Return (x, y) of the center of cell containing provided text 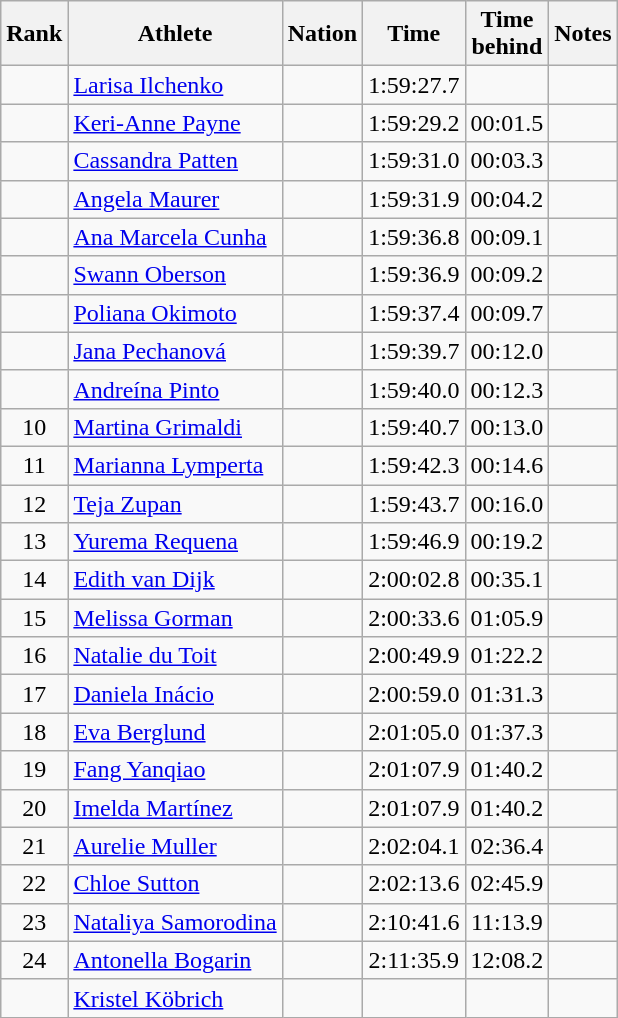
1:59:39.7 (414, 351)
1:59:37.4 (414, 313)
Notes (583, 34)
00:09.2 (507, 275)
02:36.4 (507, 846)
1:59:43.7 (414, 503)
Melissa Gorman (175, 618)
Martina Grimaldi (175, 427)
Angela Maurer (175, 199)
Antonella Bogarin (175, 960)
00:13.0 (507, 427)
1:59:36.8 (414, 237)
00:35.1 (507, 580)
02:45.9 (507, 884)
Larisa Ilchenko (175, 85)
Ana Marcela Cunha (175, 237)
Fang Yanqiao (175, 770)
20 (34, 808)
00:04.2 (507, 199)
01:31.3 (507, 694)
2:11:35.9 (414, 960)
17 (34, 694)
Jana Pechanová (175, 351)
1:59:27.7 (414, 85)
00:09.1 (507, 237)
Nation (322, 34)
01:22.2 (507, 656)
Marianna Lymperta (175, 465)
18 (34, 732)
11 (34, 465)
01:05.9 (507, 618)
Nataliya Samorodina (175, 922)
Kristel Köbrich (175, 998)
1:59:40.7 (414, 427)
Rank (34, 34)
Natalie du Toit (175, 656)
Andreína Pinto (175, 389)
00:12.0 (507, 351)
Edith van Dijk (175, 580)
Aurelie Muller (175, 846)
2:10:41.6 (414, 922)
1:59:42.3 (414, 465)
10 (34, 427)
01:37.3 (507, 732)
12:08.2 (507, 960)
2:00:59.0 (414, 694)
2:00:33.6 (414, 618)
2:02:04.1 (414, 846)
1:59:46.9 (414, 542)
16 (34, 656)
1:59:40.0 (414, 389)
Teja Zupan (175, 503)
00:19.2 (507, 542)
2:01:05.0 (414, 732)
Swann Oberson (175, 275)
Timebehind (507, 34)
1:59:31.9 (414, 199)
2:00:49.9 (414, 656)
22 (34, 884)
Chloe Sutton (175, 884)
Poliana Okimoto (175, 313)
Eva Berglund (175, 732)
00:03.3 (507, 161)
1:59:36.9 (414, 275)
Time (414, 34)
Cassandra Patten (175, 161)
21 (34, 846)
1:59:29.2 (414, 123)
15 (34, 618)
00:14.6 (507, 465)
2:00:02.8 (414, 580)
Yurema Requena (175, 542)
Daniela Inácio (175, 694)
1:59:31.0 (414, 161)
11:13.9 (507, 922)
24 (34, 960)
Keri-Anne Payne (175, 123)
19 (34, 770)
2:02:13.6 (414, 884)
14 (34, 580)
00:01.5 (507, 123)
Athlete (175, 34)
23 (34, 922)
12 (34, 503)
00:12.3 (507, 389)
00:16.0 (507, 503)
13 (34, 542)
Imelda Martínez (175, 808)
00:09.7 (507, 313)
